Identify which cell holds the provided text, then report its (X, Y) central coordinate. 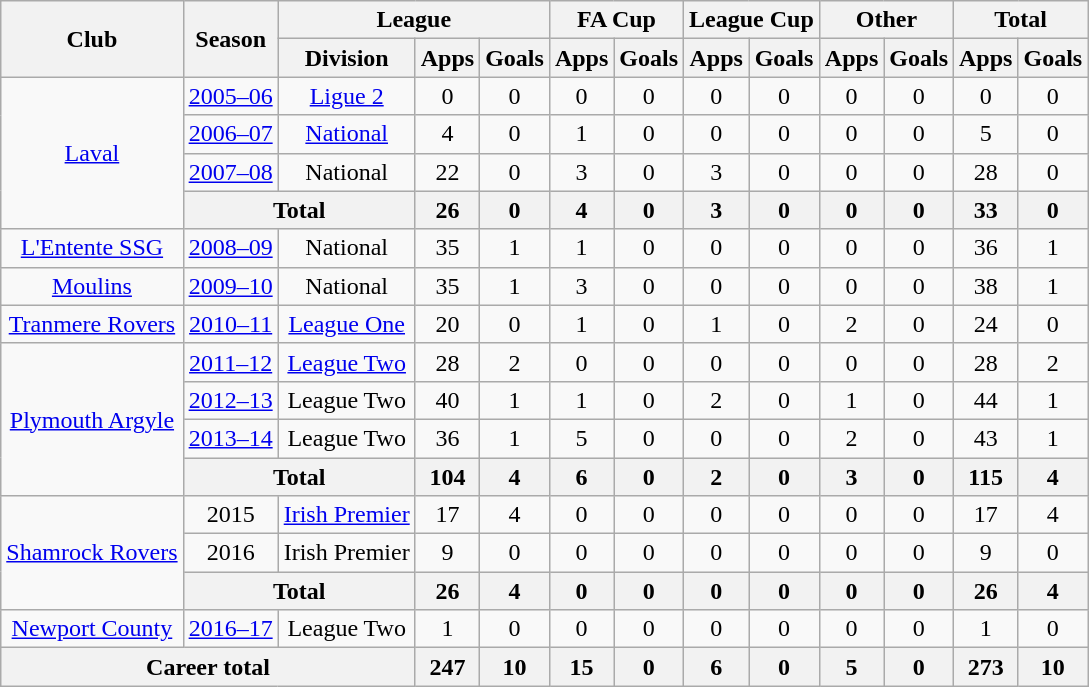
104 (447, 477)
Division (346, 58)
2016–17 (230, 629)
Shamrock Rovers (92, 553)
38 (986, 286)
2015 (230, 515)
Career total (208, 667)
22 (447, 172)
2008–09 (230, 248)
2006–07 (230, 134)
24 (986, 324)
15 (581, 667)
Moulins (92, 286)
Club (92, 39)
20 (447, 324)
League (414, 20)
273 (986, 667)
2009–10 (230, 286)
115 (986, 477)
Plymouth Argyle (92, 419)
Tranmere Rovers (92, 324)
44 (986, 400)
2012–13 (230, 400)
247 (447, 667)
2013–14 (230, 438)
Newport County (92, 629)
2005–06 (230, 96)
43 (986, 438)
2007–08 (230, 172)
Other (886, 20)
Season (230, 39)
League Cup (752, 20)
33 (986, 210)
Ligue 2 (346, 96)
League One (346, 324)
2016 (230, 553)
FA Cup (616, 20)
2010–11 (230, 324)
40 (447, 400)
2011–12 (230, 362)
Laval (92, 153)
L'Entente SSG (92, 248)
